Provide the [x, y] coordinate of the cell's center where the given text is located.  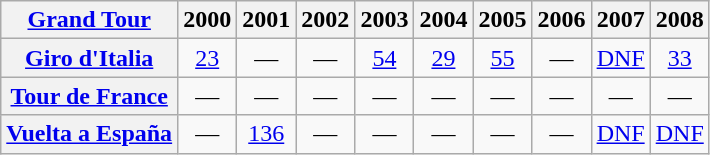
2003 [384, 20]
Grand Tour [90, 20]
Tour de France [90, 96]
2001 [266, 20]
54 [384, 58]
2007 [620, 20]
2005 [502, 20]
23 [208, 58]
2008 [680, 20]
2006 [562, 20]
Vuelta a España [90, 134]
55 [502, 58]
2004 [444, 20]
29 [444, 58]
136 [266, 134]
Giro d'Italia [90, 58]
2002 [326, 20]
2000 [208, 20]
33 [680, 58]
